Provide the [x, y] coordinate of the cell's center where the given text is located.  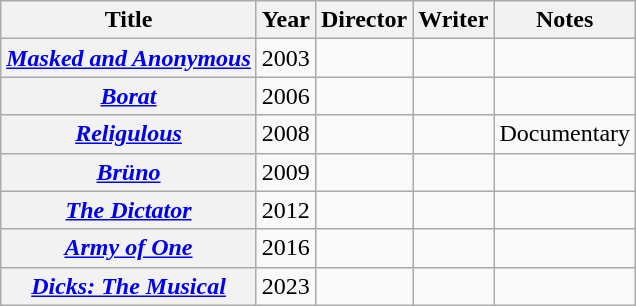
2012 [286, 210]
2009 [286, 172]
Director [364, 20]
Dicks: The Musical [129, 286]
2023 [286, 286]
2006 [286, 96]
Brüno [129, 172]
2016 [286, 248]
The Dictator [129, 210]
2003 [286, 58]
Title [129, 20]
Religulous [129, 134]
Army of One [129, 248]
Documentary [565, 134]
Borat [129, 96]
Notes [565, 20]
Year [286, 20]
Masked and Anonymous [129, 58]
Writer [454, 20]
2008 [286, 134]
